Determine the (x, y) coordinate at the center of the cell enclosing the given text.  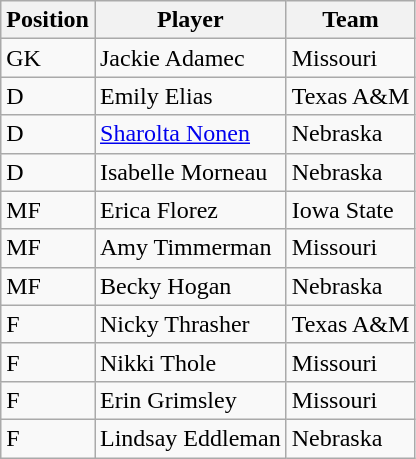
Position (48, 20)
Isabelle Morneau (190, 172)
Lindsay Eddleman (190, 438)
Becky Hogan (190, 286)
Team (350, 20)
Jackie Adamec (190, 58)
Nicky Thrasher (190, 324)
Erin Grimsley (190, 400)
Iowa State (350, 210)
Amy Timmerman (190, 248)
Erica Florez (190, 210)
Sharolta Nonen (190, 134)
Nikki Thole (190, 362)
Emily Elias (190, 96)
GK (48, 58)
Player (190, 20)
